Locate the cell with the specified text and output its [X, Y] center coordinate. 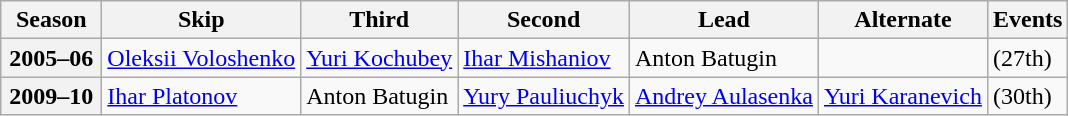
Season [52, 20]
Second [544, 20]
Yury Pauliuchyk [544, 96]
Yuri Karanevich [902, 96]
Events [1027, 20]
Skip [202, 20]
Ihar Mishaniov [544, 58]
2005–06 [52, 58]
Ihar Platonov [202, 96]
2009–10 [52, 96]
(30th) [1027, 96]
Third [380, 20]
(27th) [1027, 58]
Oleksii Voloshenko [202, 58]
Lead [724, 20]
Yuri Kochubey [380, 58]
Alternate [902, 20]
Andrey Aulasenka [724, 96]
